Return [x, y] of the center of cell containing provided text 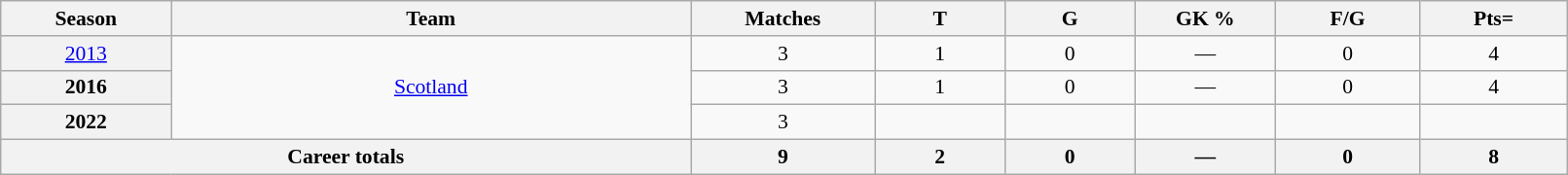
Scotland [431, 87]
Team [431, 18]
2 [940, 157]
G [1069, 18]
2022 [86, 122]
Pts= [1493, 18]
8 [1493, 157]
9 [783, 157]
GK % [1205, 18]
2013 [86, 53]
2016 [86, 87]
Matches [783, 18]
T [940, 18]
Season [86, 18]
F/G [1347, 18]
Career totals [346, 157]
